Capture the cell that displays the provided text and extract its [X, Y] central coordinate. 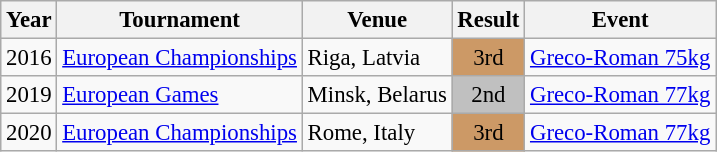
Greco-Roman 75kg [620, 58]
2016 [29, 58]
Result [488, 20]
Minsk, Belarus [377, 95]
Event [620, 20]
2020 [29, 133]
Riga, Latvia [377, 58]
2nd [488, 95]
Venue [377, 20]
Tournament [180, 20]
Year [29, 20]
Rome, Italy [377, 133]
2019 [29, 95]
European Games [180, 95]
